Detect which cell encompasses the target text, then output its [X, Y] center coordinate. 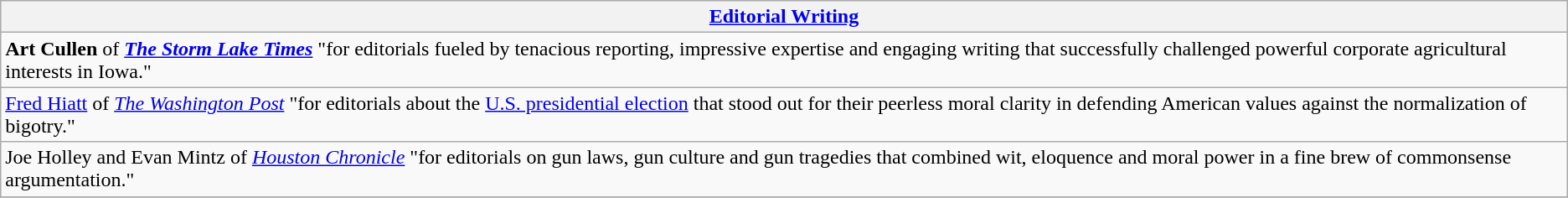
Editorial Writing [784, 17]
